Find where the given text appears and provide that cell's center as (X, Y) coordinate. 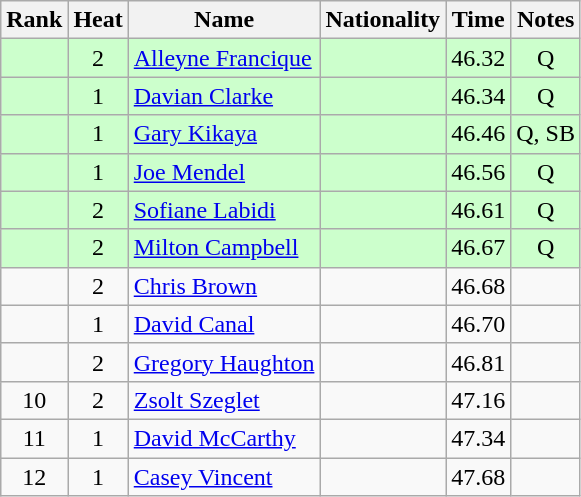
Nationality (383, 20)
Casey Vincent (224, 477)
46.67 (478, 248)
10 (34, 400)
David Canal (224, 324)
David McCarthy (224, 438)
Gregory Haughton (224, 362)
Rank (34, 20)
46.68 (478, 286)
Zsolt Szeglet (224, 400)
Davian Clarke (224, 96)
47.34 (478, 438)
Chris Brown (224, 286)
Joe Mendel (224, 172)
46.70 (478, 324)
Notes (546, 20)
Time (478, 20)
46.32 (478, 58)
Name (224, 20)
47.16 (478, 400)
Gary Kikaya (224, 134)
46.81 (478, 362)
Alleyne Francique (224, 58)
46.61 (478, 210)
Sofiane Labidi (224, 210)
11 (34, 438)
46.34 (478, 96)
12 (34, 477)
46.46 (478, 134)
Milton Campbell (224, 248)
Heat (98, 20)
Q, SB (546, 134)
47.68 (478, 477)
46.56 (478, 172)
